Search for the cell housing the specified text and yield its (X, Y) center coordinate. 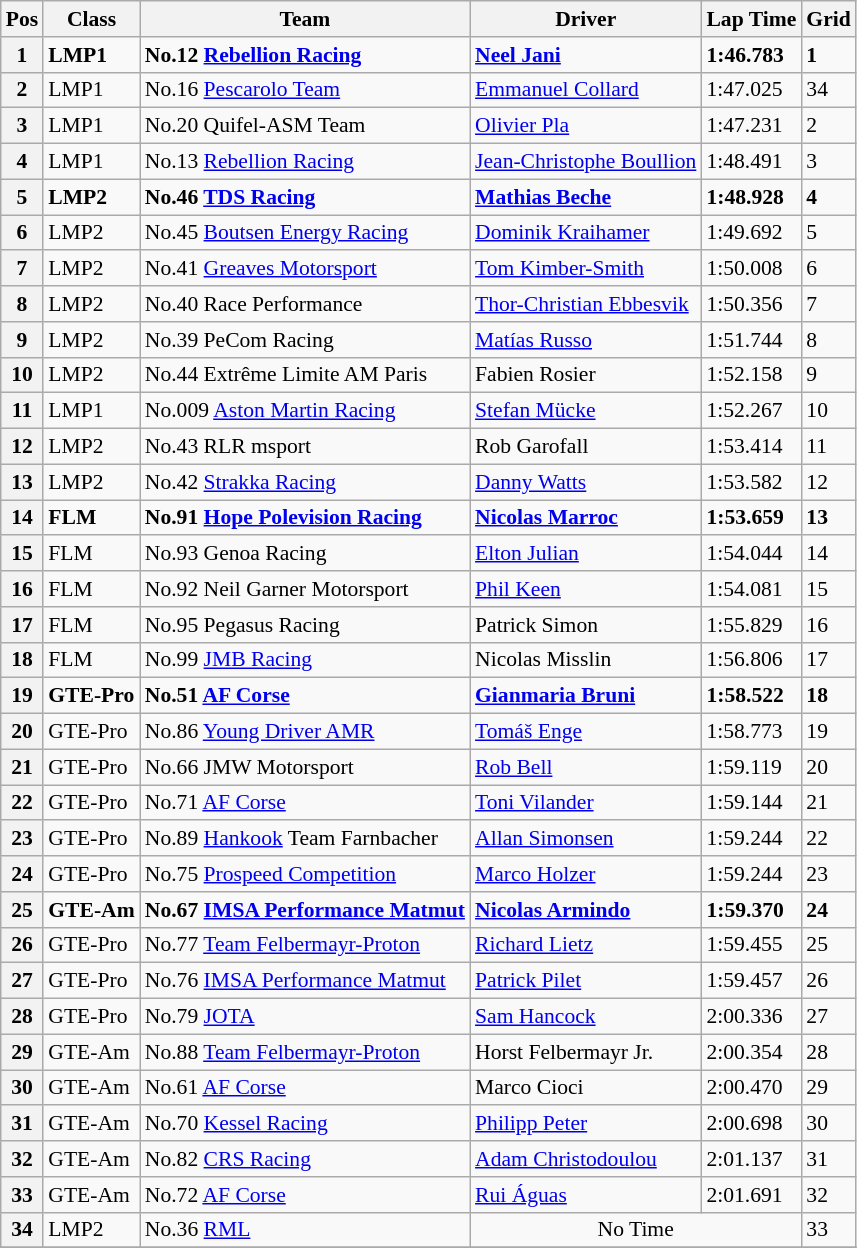
1:50.356 (751, 304)
Nicolas Misslin (586, 660)
No.67 IMSA Performance Matmut (305, 910)
No.40 Race Performance (305, 304)
Driver (586, 19)
2:00.470 (751, 1088)
No.79 JOTA (305, 1017)
1:59.455 (751, 945)
No.89 Hankook Team Farnbacher (305, 839)
Nicolas Marroc (586, 518)
No.12 Rebellion Racing (305, 55)
No.51 AF Corse (305, 696)
No.75 Prospeed Competition (305, 874)
No Time (636, 1230)
Nicolas Armindo (586, 910)
Olivier Pla (586, 126)
Danny Watts (586, 482)
Sam Hancock (586, 1017)
No.43 RLR msport (305, 447)
1:53.659 (751, 518)
No.91 Hope Polevision Racing (305, 518)
Tomáš Enge (586, 732)
Allan Simonsen (586, 839)
1:50.008 (751, 269)
2:01.691 (751, 1195)
No.009 Aston Martin Racing (305, 411)
No.93 Genoa Racing (305, 554)
2:00.698 (751, 1124)
No.92 Neil Garner Motorsport (305, 589)
1:51.744 (751, 340)
Patrick Simon (586, 625)
Pos (22, 19)
No.86 Young Driver AMR (305, 732)
No.71 AF Corse (305, 803)
1:47.025 (751, 90)
No.77 Team Felbermayr-Proton (305, 945)
No.61 AF Corse (305, 1088)
No.42 Strakka Racing (305, 482)
Richard Lietz (586, 945)
No.76 IMSA Performance Matmut (305, 981)
Patrick Pilet (586, 981)
No.70 Kessel Racing (305, 1124)
No.36 RML (305, 1230)
No.45 Boutsen Energy Racing (305, 233)
Philipp Peter (586, 1124)
1:59.119 (751, 767)
Tom Kimber-Smith (586, 269)
2:01.137 (751, 1159)
1:46.783 (751, 55)
1:58.773 (751, 732)
Mathias Beche (586, 197)
1:53.414 (751, 447)
No.95 Pegasus Racing (305, 625)
Marco Holzer (586, 874)
Rob Garofall (586, 447)
1:54.044 (751, 554)
Phil Keen (586, 589)
Adam Christodoulou (586, 1159)
2:00.336 (751, 1017)
1:52.267 (751, 411)
No.44 Extrême Limite AM Paris (305, 375)
2:00.354 (751, 1052)
1:52.158 (751, 375)
No.72 AF Corse (305, 1195)
No.13 Rebellion Racing (305, 162)
Stefan Mücke (586, 411)
Grid (828, 19)
Lap Time (751, 19)
Marco Cioci (586, 1088)
Fabien Rosier (586, 375)
Dominik Kraihamer (586, 233)
1:48.491 (751, 162)
1:59.370 (751, 910)
No.88 Team Felbermayr-Proton (305, 1052)
Neel Jani (586, 55)
No.46 TDS Racing (305, 197)
Team (305, 19)
No.41 Greaves Motorsport (305, 269)
1:55.829 (751, 625)
No.39 PeCom Racing (305, 340)
1:49.692 (751, 233)
Elton Julian (586, 554)
Matías Russo (586, 340)
No.82 CRS Racing (305, 1159)
1:54.081 (751, 589)
Thor-Christian Ebbesvik (586, 304)
1:53.582 (751, 482)
Rob Bell (586, 767)
Toni Vilander (586, 803)
No.16 Pescarolo Team (305, 90)
Class (91, 19)
1:59.457 (751, 981)
1:56.806 (751, 660)
Rui Águas (586, 1195)
Jean-Christophe Boullion (586, 162)
No.99 JMB Racing (305, 660)
1:58.522 (751, 696)
Horst Felbermayr Jr. (586, 1052)
1:48.928 (751, 197)
Gianmaria Bruni (586, 696)
No.66 JMW Motorsport (305, 767)
1:59.144 (751, 803)
1:47.231 (751, 126)
Emmanuel Collard (586, 90)
No.20 Quifel-ASM Team (305, 126)
